Return the [X, Y] coordinate for the center point of the cell that contains the specified text.  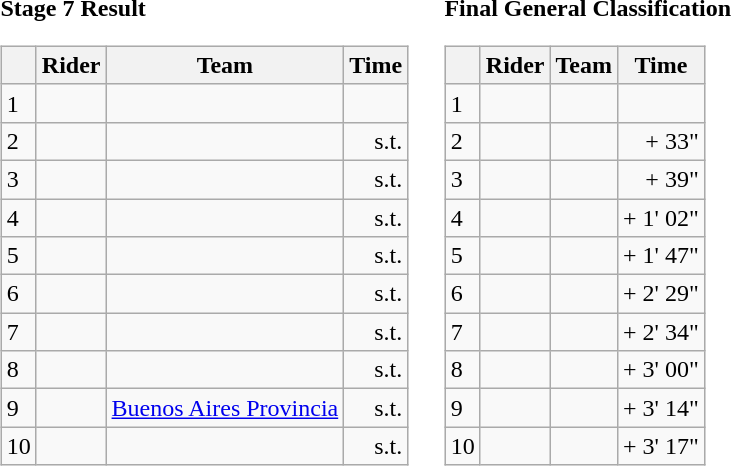
+ 33" [662, 141]
+ 3' 00" [662, 370]
Buenos Aires Provincia [225, 408]
+ 3' 14" [662, 408]
+ 3' 17" [662, 446]
+ 2' 34" [662, 332]
+ 2' 29" [662, 294]
+ 39" [662, 179]
+ 1' 47" [662, 256]
+ 1' 02" [662, 217]
